Extract the [X, Y] coordinate from the center of the cell holding the provided text.  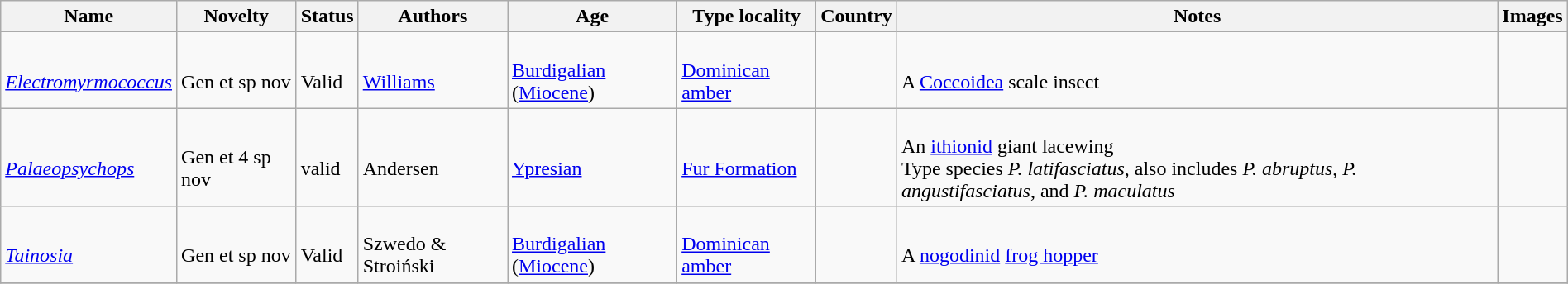
Status [327, 17]
Palaeopsychops [89, 157]
Novelty [237, 17]
Name [89, 17]
Tainosia [89, 244]
Authors [433, 17]
Williams [433, 70]
Electromyrmococcus [89, 70]
Type locality [747, 17]
Fur Formation [747, 157]
Ypresian [592, 157]
An ithionid giant lacewing Type species P. latifasciatus, also includes P. abruptus, P. angustifasciatus, and P. maculatus [1197, 157]
A nogodinid frog hopper [1197, 244]
A Coccoidea scale insect [1197, 70]
Images [1532, 17]
valid [327, 157]
Country [857, 17]
Age [592, 17]
Gen et 4 sp nov [237, 157]
Notes [1197, 17]
Szwedo & Stroiński [433, 244]
Andersen [433, 157]
